For the text-containing cell, return its midpoint in [x, y] coordinate format. 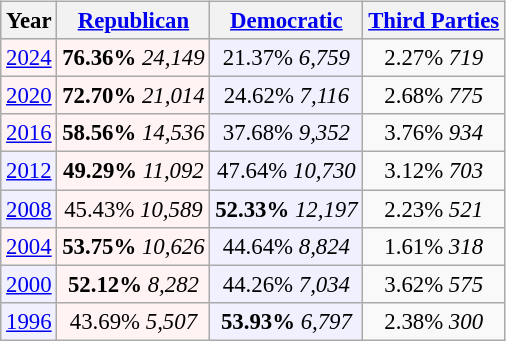
3.62% 575 [434, 284]
49.29% 11,092 [134, 171]
47.64% 10,730 [286, 171]
2.68% 775 [434, 96]
2016 [29, 133]
44.26% 7,034 [286, 284]
58.56% 14,536 [134, 133]
76.36% 24,149 [134, 58]
2004 [29, 246]
52.12% 8,282 [134, 284]
2000 [29, 284]
2020 [29, 96]
53.75% 10,626 [134, 246]
Third Parties [434, 21]
Republican [134, 21]
1.61% 318 [434, 246]
72.70% 21,014 [134, 96]
2008 [29, 209]
43.69% 5,507 [134, 321]
3.12% 703 [434, 171]
2012 [29, 171]
2024 [29, 58]
45.43% 10,589 [134, 209]
Year [29, 21]
1996 [29, 321]
Democratic [286, 21]
37.68% 9,352 [286, 133]
24.62% 7,116 [286, 96]
3.76% 934 [434, 133]
53.93% 6,797 [286, 321]
21.37% 6,759 [286, 58]
2.38% 300 [434, 321]
44.64% 8,824 [286, 246]
2.27% 719 [434, 58]
2.23% 521 [434, 209]
52.33% 12,197 [286, 209]
